Output the (x, y) coordinate of the center of the cell containing the given text.  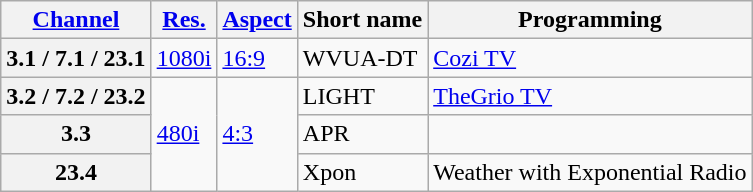
LIGHT (362, 96)
TheGrio TV (590, 96)
Xpon (362, 172)
1080i (184, 58)
APR (362, 134)
3.1 / 7.1 / 23.1 (76, 58)
3.2 / 7.2 / 23.2 (76, 96)
480i (184, 134)
Programming (590, 20)
Res. (184, 20)
16:9 (257, 58)
WVUA-DT (362, 58)
Cozi TV (590, 58)
Weather with Exponential Radio (590, 172)
Channel (76, 20)
4:3 (257, 134)
23.4 (76, 172)
Short name (362, 20)
3.3 (76, 134)
Aspect (257, 20)
